Pinpoint the cell where the given text exists, returning its [x, y] midpoint coordinate. 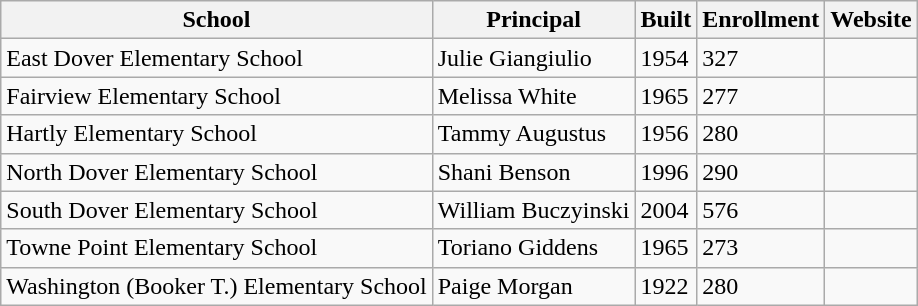
2004 [666, 210]
Fairview Elementary School [216, 96]
277 [761, 96]
Toriano Giddens [534, 248]
South Dover Elementary School [216, 210]
576 [761, 210]
Hartly Elementary School [216, 134]
327 [761, 58]
Julie Giangiulio [534, 58]
Melissa White [534, 96]
290 [761, 172]
Paige Morgan [534, 286]
Washington (Booker T.) Elementary School [216, 286]
1996 [666, 172]
Tammy Augustus [534, 134]
Built [666, 20]
Principal [534, 20]
273 [761, 248]
1922 [666, 286]
Towne Point Elementary School [216, 248]
1956 [666, 134]
Website [871, 20]
School [216, 20]
Enrollment [761, 20]
North Dover Elementary School [216, 172]
Shani Benson [534, 172]
William Buczyinski [534, 210]
East Dover Elementary School [216, 58]
1954 [666, 58]
